Pinpoint the cell where the given text exists, returning its [x, y] midpoint coordinate. 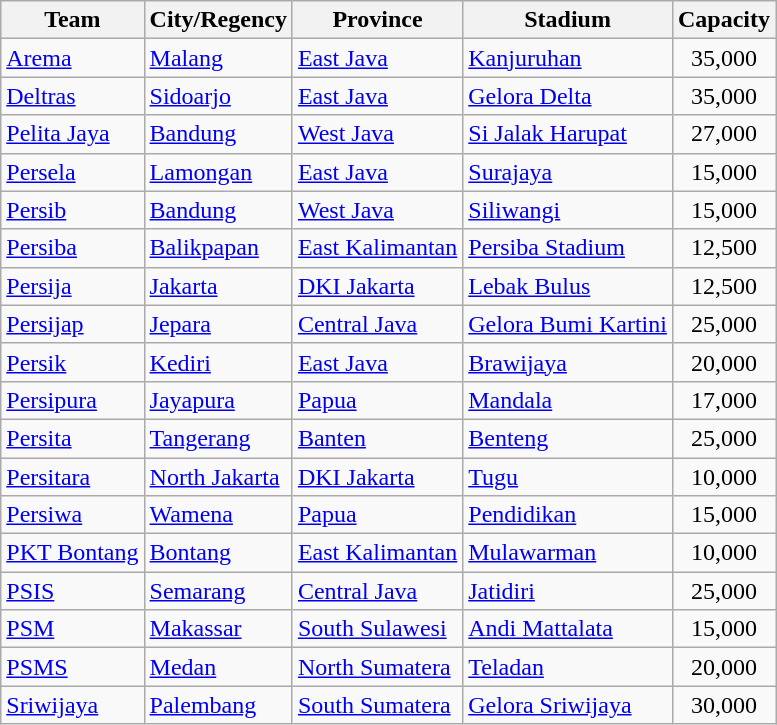
Makassar [218, 629]
South Sulawesi [377, 629]
Sidoarjo [218, 96]
Teladan [568, 667]
Persijap [72, 324]
Tangerang [218, 438]
Persija [72, 286]
Medan [218, 667]
PSIS [72, 591]
Lebak Bulus [568, 286]
30,000 [724, 705]
Balikpapan [218, 248]
Arema [72, 58]
Palembang [218, 705]
Tugu [568, 477]
Persita [72, 438]
Jatidiri [568, 591]
Team [72, 20]
Banten [377, 438]
Siliwangi [568, 210]
Province [377, 20]
South Sumatera [377, 705]
17,000 [724, 400]
Stadium [568, 20]
City/Regency [218, 20]
Malang [218, 58]
Persela [72, 172]
Surajaya [568, 172]
Persib [72, 210]
Kanjuruhan [568, 58]
27,000 [724, 134]
Gelora Delta [568, 96]
North Jakarta [218, 477]
Gelora Sriwijaya [568, 705]
Mulawarman [568, 553]
Deltras [72, 96]
Benteng [568, 438]
Jayapura [218, 400]
Lamongan [218, 172]
Andi Mattalata [568, 629]
Capacity [724, 20]
Pelita Jaya [72, 134]
Kediri [218, 362]
Persik [72, 362]
Pendidikan [568, 515]
PSMS [72, 667]
North Sumatera [377, 667]
PSM [72, 629]
Wamena [218, 515]
Semarang [218, 591]
Jepara [218, 324]
Jakarta [218, 286]
Mandala [568, 400]
Brawijaya [568, 362]
Sriwijaya [72, 705]
Persitara [72, 477]
Persipura [72, 400]
Persiba Stadium [568, 248]
Bontang [218, 553]
Persiba [72, 248]
Gelora Bumi Kartini [568, 324]
Persiwa [72, 515]
Si Jalak Harupat [568, 134]
PKT Bontang [72, 553]
